Scan for the cell matching the given text and deliver its [x, y] coordinate at center. 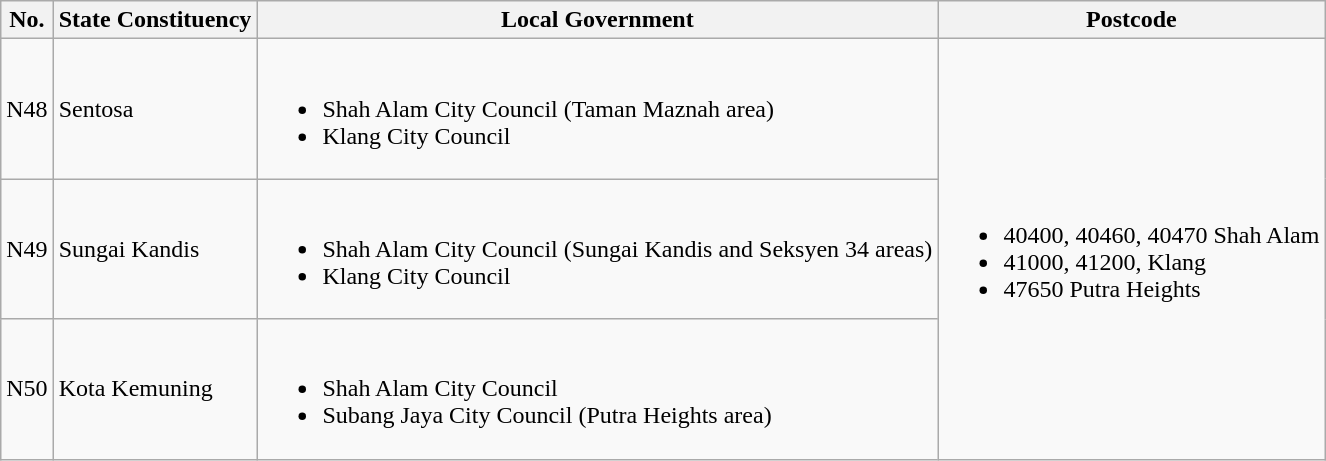
N49 [27, 249]
Sentosa [155, 109]
Local Government [598, 20]
Shah Alam City Council (Sungai Kandis and Seksyen 34 areas)Klang City Council [598, 249]
40400, 40460, 40470 Shah Alam41000, 41200, Klang47650 Putra Heights [1132, 249]
N50 [27, 389]
Postcode [1132, 20]
N48 [27, 109]
Shah Alam City Council (Taman Maznah area)Klang City Council [598, 109]
State Constituency [155, 20]
Sungai Kandis [155, 249]
Kota Kemuning [155, 389]
No. [27, 20]
Shah Alam City CouncilSubang Jaya City Council (Putra Heights area) [598, 389]
